Detect which cell encompasses the target text, then output its (x, y) center coordinate. 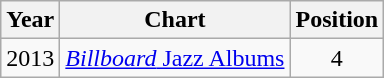
2013 (30, 58)
Year (30, 20)
4 (337, 58)
Chart (175, 20)
Billboard Jazz Albums (175, 58)
Position (337, 20)
